Scan for the cell matching the given text and deliver its [X, Y] coordinate at center. 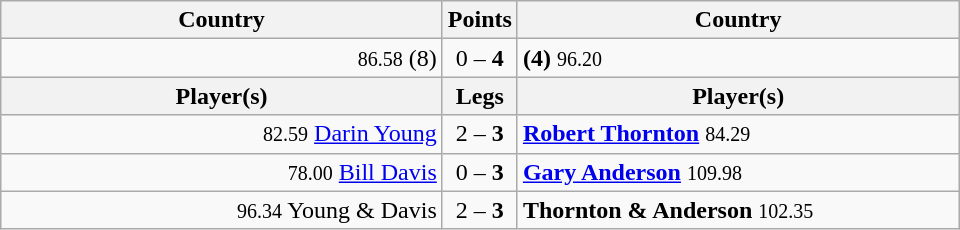
82.59 Darin Young [222, 134]
0 – 3 [480, 172]
78.00 Bill Davis [222, 172]
96.34 Young & Davis [222, 210]
Robert Thornton 84.29 [738, 134]
Gary Anderson 109.98 [738, 172]
86.58 (8) [222, 58]
Legs [480, 96]
Points [480, 20]
(4) 96.20 [738, 58]
Thornton & Anderson 102.35 [738, 210]
0 – 4 [480, 58]
